Scan for the cell matching the given text and deliver its [x, y] coordinate at center. 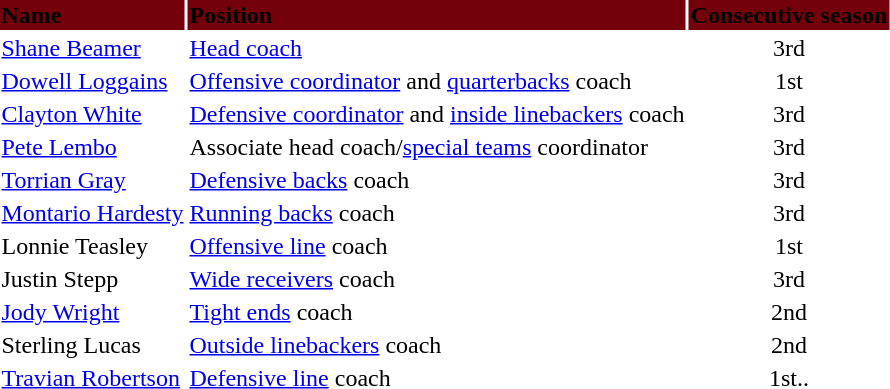
Defensive coordinator and inside linebackers coach [437, 114]
Shane Beamer [92, 48]
Head coach [437, 48]
Offensive line coach [437, 246]
Wide receivers coach [437, 279]
Offensive coordinator and quarterbacks coach [437, 81]
Associate head coach/special teams coordinator [437, 147]
Dowell Loggains [92, 81]
Clayton White [92, 114]
Justin Stepp [92, 279]
Outside linebackers coach [437, 345]
Position [437, 15]
Pete Lembo [92, 147]
Torrian Gray [92, 180]
Montario Hardesty [92, 213]
Tight ends coach [437, 312]
Defensive backs coach [437, 180]
Running backs coach [437, 213]
Lonnie Teasley [92, 246]
Sterling Lucas [92, 345]
Jody Wright [92, 312]
Name [92, 15]
Consecutive season [789, 15]
